Pinpoint the cell where the given text exists, returning its [X, Y] midpoint coordinate. 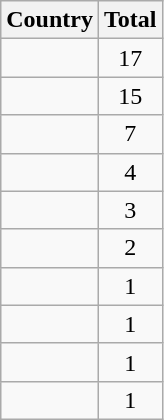
17 [130, 58]
Total [130, 20]
7 [130, 134]
15 [130, 96]
Country [50, 20]
3 [130, 210]
4 [130, 172]
2 [130, 248]
